Output the (x, y) coordinate of the center of the cell containing the given text.  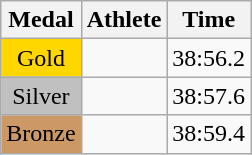
Time (209, 20)
Silver (41, 96)
38:59.4 (209, 134)
Bronze (41, 134)
38:57.6 (209, 96)
Athlete (124, 20)
Gold (41, 58)
38:56.2 (209, 58)
Medal (41, 20)
